Locate the cell with the specified text and output its (x, y) center coordinate. 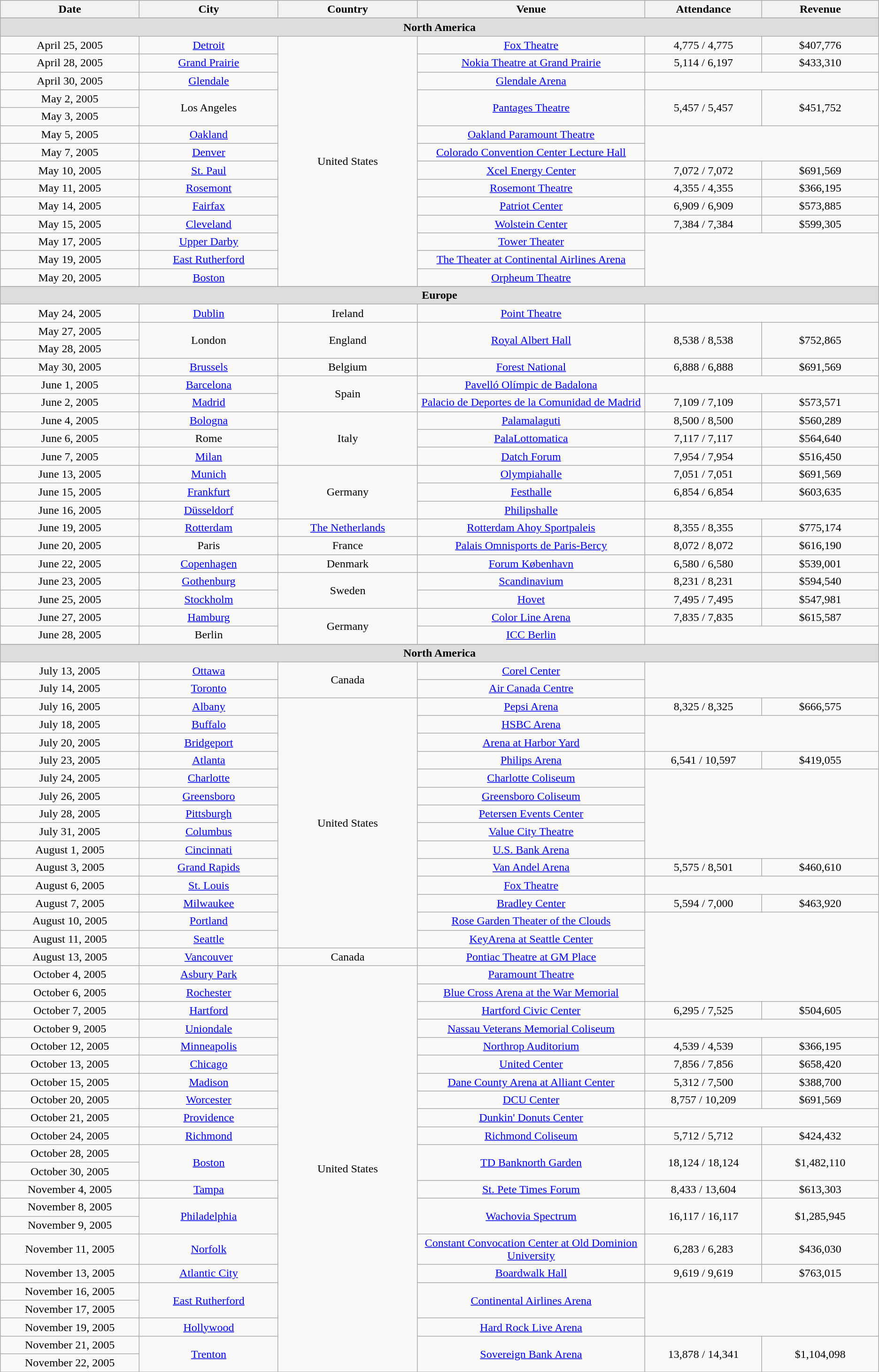
Orpheum Theatre (531, 278)
5,114 / 6,197 (703, 63)
Wachovia Spectrum (531, 1216)
Copenhagen (208, 564)
13,878 / 14,341 (703, 1354)
May 24, 2005 (70, 313)
Venue (531, 9)
$388,700 (820, 1082)
Munich (208, 474)
Greensboro (208, 796)
Patriot Center (531, 206)
$616,190 (820, 546)
July 28, 2005 (70, 814)
Datch Forum (531, 456)
Bradley Center (531, 903)
Constant Convocation Center at Old Dominion University (531, 1249)
Worcester (208, 1100)
July 23, 2005 (70, 760)
July 31, 2005 (70, 832)
$763,015 (820, 1273)
Dunkin' Donuts Center (531, 1118)
Frankfurt (208, 492)
9,619 / 9,619 (703, 1273)
Grand Prairie (208, 63)
Point Theatre (531, 313)
Cincinnati (208, 850)
$603,635 (820, 492)
Royal Albert Hall (531, 340)
June 22, 2005 (70, 564)
8,072 / 8,072 (703, 546)
June 13, 2005 (70, 474)
St. Pete Times Forum (531, 1189)
June 25, 2005 (70, 599)
Pontiac Theatre at GM Place (531, 957)
July 26, 2005 (70, 796)
May 5, 2005 (70, 134)
Date (70, 9)
July 16, 2005 (70, 706)
May 17, 2005 (70, 242)
May 10, 2005 (70, 170)
Rose Garden Theater of the Clouds (531, 921)
October 15, 2005 (70, 1082)
Gothenburg (208, 581)
16,117 / 16,117 (703, 1216)
St. Paul (208, 170)
Rotterdam Ahoy Sportpaleis (531, 528)
Madison (208, 1082)
June 1, 2005 (70, 385)
October 24, 2005 (70, 1136)
June 27, 2005 (70, 617)
$1,285,945 (820, 1216)
Hartford (208, 1010)
7,117 / 7,117 (703, 438)
November 22, 2005 (70, 1363)
Chicago (208, 1064)
Scandinavium (531, 581)
4,539 / 4,539 (703, 1046)
June 23, 2005 (70, 581)
June 7, 2005 (70, 456)
Hartford Civic Center (531, 1010)
$419,055 (820, 760)
Palacio de Deportes de la Comunidad de Madrid (531, 403)
June 28, 2005 (70, 635)
$424,432 (820, 1136)
Grand Rapids (208, 868)
7,835 / 7,835 (703, 617)
France (347, 546)
Philips Arena (531, 760)
Sweden (347, 590)
November 11, 2005 (70, 1249)
18,124 / 18,124 (703, 1163)
Rotterdam (208, 528)
$573,885 (820, 206)
$615,587 (820, 617)
Boardwalk Hall (531, 1273)
October 30, 2005 (70, 1171)
August 6, 2005 (70, 885)
Albany (208, 706)
Philadelphia (208, 1216)
June 6, 2005 (70, 438)
June 4, 2005 (70, 420)
Upper Darby (208, 242)
U.S. Bank Arena (531, 850)
Columbus (208, 832)
8,325 / 8,325 (703, 706)
City (208, 9)
Asbury Park (208, 975)
July 14, 2005 (70, 689)
Bologna (208, 420)
$1,104,098 (820, 1354)
November 4, 2005 (70, 1189)
United Center (531, 1064)
Olympiahalle (531, 474)
Attendance (703, 9)
Cleveland (208, 224)
November 8, 2005 (70, 1207)
Hovet (531, 599)
June 2, 2005 (70, 403)
Ireland (347, 313)
$463,920 (820, 903)
5,312 / 7,500 (703, 1082)
May 2, 2005 (70, 99)
Buffalo (208, 724)
TD Banknorth Garden (531, 1163)
Hard Rock Live Arena (531, 1327)
Richmond (208, 1136)
November 21, 2005 (70, 1345)
$433,310 (820, 63)
May 19, 2005 (70, 260)
$666,575 (820, 706)
April 28, 2005 (70, 63)
$613,303 (820, 1189)
6,295 / 7,525 (703, 1010)
Hamburg (208, 617)
June 20, 2005 (70, 546)
Rome (208, 438)
Forum København (531, 564)
October 13, 2005 (70, 1064)
Denver (208, 152)
November 13, 2005 (70, 1273)
Colorado Convention Center Lecture Hall (531, 152)
June 16, 2005 (70, 510)
Nassau Veterans Memorial Coliseum (531, 1028)
May 11, 2005 (70, 188)
England (347, 340)
May 14, 2005 (70, 206)
8,433 / 13,604 (703, 1189)
7,495 / 7,495 (703, 599)
6,854 / 6,854 (703, 492)
Wolstein Center (531, 224)
October 21, 2005 (70, 1118)
Glendale (208, 81)
Van Andel Arena (531, 868)
Palamalaguti (531, 420)
Charlotte Coliseum (531, 778)
June 15, 2005 (70, 492)
$460,610 (820, 868)
Hollywood (208, 1327)
Atlanta (208, 760)
August 11, 2005 (70, 939)
$594,540 (820, 581)
Charlotte (208, 778)
The Theater at Continental Airlines Arena (531, 260)
$775,174 (820, 528)
October 6, 2005 (70, 992)
August 10, 2005 (70, 921)
Air Canada Centre (531, 689)
Color Line Arena (531, 617)
HSBC Arena (531, 724)
Dane County Arena at Alliant Center (531, 1082)
November 16, 2005 (70, 1291)
Dublin (208, 313)
$560,289 (820, 420)
Nokia Theatre at Grand Prairie (531, 63)
London (208, 340)
8,355 / 8,355 (703, 528)
$573,571 (820, 403)
Glendale Arena (531, 81)
Vancouver (208, 957)
Ottawa (208, 671)
$658,420 (820, 1064)
Rosemont (208, 188)
Stockholm (208, 599)
Festhalle (531, 492)
October 12, 2005 (70, 1046)
PalaLottomatica (531, 438)
8,757 / 10,209 (703, 1100)
May 20, 2005 (70, 278)
7,954 / 7,954 (703, 456)
6,909 / 6,909 (703, 206)
8,500 / 8,500 (703, 420)
Philipshalle (531, 510)
$504,605 (820, 1010)
Europe (439, 295)
October 4, 2005 (70, 975)
Country (347, 9)
Detroit (208, 45)
June 19, 2005 (70, 528)
7,051 / 7,051 (703, 474)
Blue Cross Arena at the War Memorial (531, 992)
May 27, 2005 (70, 331)
July 13, 2005 (70, 671)
$539,001 (820, 564)
Oakland (208, 134)
April 25, 2005 (70, 45)
July 18, 2005 (70, 724)
Oakland Paramount Theatre (531, 134)
October 9, 2005 (70, 1028)
July 24, 2005 (70, 778)
Toronto (208, 689)
7,384 / 7,384 (703, 224)
Tower Theater (531, 242)
5,457 / 5,457 (703, 108)
Trenton (208, 1354)
Forest National (531, 367)
May 15, 2005 (70, 224)
$407,776 (820, 45)
8,231 / 8,231 (703, 581)
November 19, 2005 (70, 1327)
July 20, 2005 (70, 742)
May 7, 2005 (70, 152)
6,888 / 6,888 (703, 367)
6,283 / 6,283 (703, 1249)
Paris (208, 546)
Palais Omnisports de Paris-Bercy (531, 546)
$516,450 (820, 456)
5,575 / 8,501 (703, 868)
Spain (347, 394)
Seattle (208, 939)
Pavelló Olímpic de Badalona (531, 385)
Denmark (347, 564)
4,775 / 4,775 (703, 45)
$451,752 (820, 108)
Brussels (208, 367)
ICC Berlin (531, 635)
Barcelona (208, 385)
October 28, 2005 (70, 1154)
The Netherlands (347, 528)
August 3, 2005 (70, 868)
Revenue (820, 9)
6,541 / 10,597 (703, 760)
Petersen Events Center (531, 814)
5,712 / 5,712 (703, 1136)
8,538 / 8,538 (703, 340)
October 20, 2005 (70, 1100)
Milan (208, 456)
$547,981 (820, 599)
Tampa (208, 1189)
October 7, 2005 (70, 1010)
August 7, 2005 (70, 903)
Rosemont Theatre (531, 188)
6,580 / 6,580 (703, 564)
Xcel Energy Center (531, 170)
May 28, 2005 (70, 349)
May 3, 2005 (70, 116)
Fairfax (208, 206)
7,072 / 7,072 (703, 170)
$752,865 (820, 340)
Madrid (208, 403)
Corel Center (531, 671)
Pepsi Arena (531, 706)
Arena at Harbor Yard (531, 742)
Paramount Theatre (531, 975)
$564,640 (820, 438)
KeyArena at Seattle Center (531, 939)
Milwaukee (208, 903)
Pantages Theatre (531, 108)
$1,482,110 (820, 1163)
Los Angeles (208, 108)
Providence (208, 1118)
Pittsburgh (208, 814)
Minneapolis (208, 1046)
Belgium (347, 367)
4,355 / 4,355 (703, 188)
St. Louis (208, 885)
7,109 / 7,109 (703, 403)
August 13, 2005 (70, 957)
Sovereign Bank Arena (531, 1354)
7,856 / 7,856 (703, 1064)
August 1, 2005 (70, 850)
Uniondale (208, 1028)
$436,030 (820, 1249)
Continental Airlines Arena (531, 1300)
Norfolk (208, 1249)
$599,305 (820, 224)
Richmond Coliseum (531, 1136)
April 30, 2005 (70, 81)
Düsseldorf (208, 510)
November 9, 2005 (70, 1225)
DCU Center (531, 1100)
Bridgeport (208, 742)
May 30, 2005 (70, 367)
November 17, 2005 (70, 1309)
5,594 / 7,000 (703, 903)
Berlin (208, 635)
Portland (208, 921)
Northrop Auditorium (531, 1046)
Value City Theatre (531, 832)
Atlantic City (208, 1273)
Greensboro Coliseum (531, 796)
Rochester (208, 992)
Italy (347, 438)
